Return [x, y] of the center of cell containing provided text 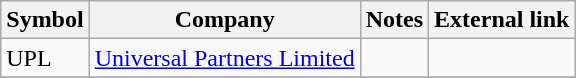
Universal Partners Limited [224, 58]
Symbol [45, 20]
External link [502, 20]
UPL [45, 58]
Notes [394, 20]
Company [224, 20]
